Identify which cell holds the provided text, then report its [x, y] central coordinate. 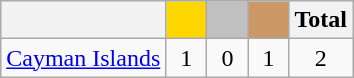
0 [228, 58]
2 [321, 58]
Total [321, 20]
Cayman Islands [84, 58]
